Capture the cell that displays the provided text and extract its (x, y) central coordinate. 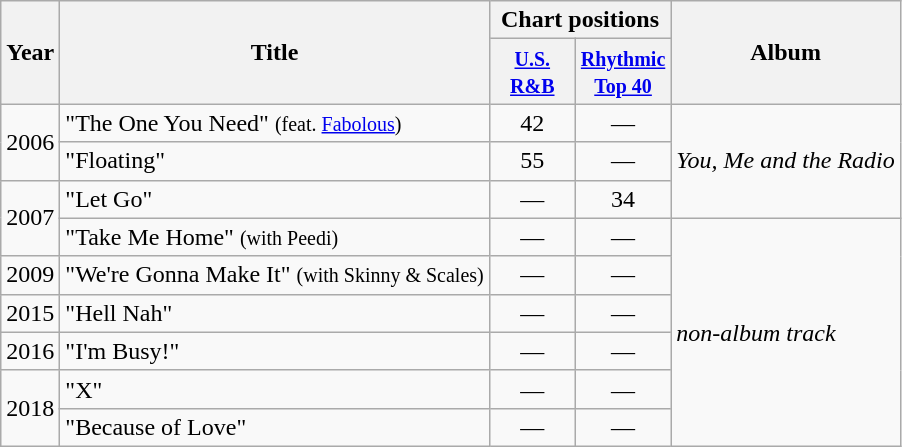
55 (532, 161)
"I'm Busy!" (274, 351)
Year (30, 52)
2006 (30, 142)
"X" (274, 389)
2016 (30, 351)
"We're Gonna Make It" (with Skinny & Scales) (274, 275)
"Take Me Home" (with Peedi) (274, 237)
Album (786, 52)
U.S. R&B (532, 72)
2009 (30, 275)
"Let Go" (274, 199)
2007 (30, 218)
"The One You Need" (feat. Fabolous) (274, 123)
42 (532, 123)
Title (274, 52)
2015 (30, 313)
34 (622, 199)
"Because of Love" (274, 427)
"Floating" (274, 161)
Chart positions (580, 20)
Rhythmic Top 40 (622, 72)
"Hell Nah" (274, 313)
non-album track (786, 332)
You, Me and the Radio (786, 161)
2018 (30, 408)
